Locate the cell with the specified text and output its [x, y] center coordinate. 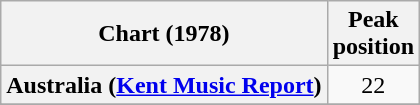
Peakposition [373, 34]
22 [373, 85]
Australia (Kent Music Report) [164, 85]
Chart (1978) [164, 34]
